Search for the cell housing the specified text and yield its [X, Y] center coordinate. 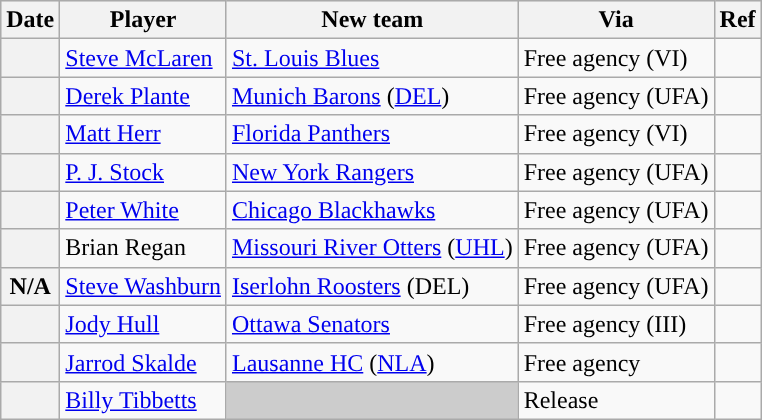
Lausanne HC (NLA) [372, 362]
Via [616, 20]
New team [372, 20]
Florida Panthers [372, 134]
Iserlohn Roosters (DEL) [372, 286]
Free agency [616, 362]
Munich Barons (DEL) [372, 96]
New York Rangers [372, 172]
Ottawa Senators [372, 324]
Brian Regan [144, 248]
Matt Herr [144, 134]
Date [30, 20]
Jody Hull [144, 324]
Chicago Blackhawks [372, 210]
Steve McLaren [144, 58]
Ref [738, 20]
P. J. Stock [144, 172]
Player [144, 20]
Jarrod Skalde [144, 362]
Peter White [144, 210]
Missouri River Otters (UHL) [372, 248]
N/A [30, 286]
Billy Tibbetts [144, 400]
St. Louis Blues [372, 58]
Release [616, 400]
Steve Washburn [144, 286]
Derek Plante [144, 96]
Free agency (III) [616, 324]
